Provide the (X, Y) coordinate of the cell's center where the given text is located.  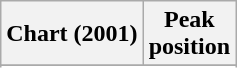
Chart (2001) (72, 34)
Peakposition (189, 34)
